Provide the [x, y] coordinate of the cell's center where the given text is located.  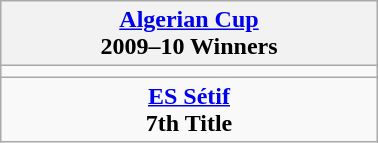
ES Sétif7th Title [189, 110]
Algerian Cup2009–10 Winners [189, 34]
